From the cell containing the given text, extract its center point as (x, y) coordinate. 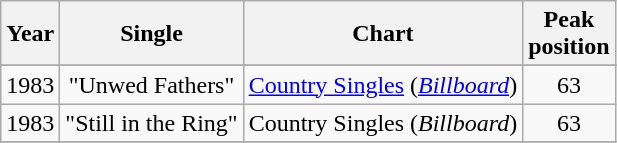
Peakposition (569, 34)
"Still in the Ring" (152, 123)
Chart (383, 34)
Year (30, 34)
"Unwed Fathers" (152, 85)
Single (152, 34)
